Pinpoint the cell where the given text exists, returning its [X, Y] midpoint coordinate. 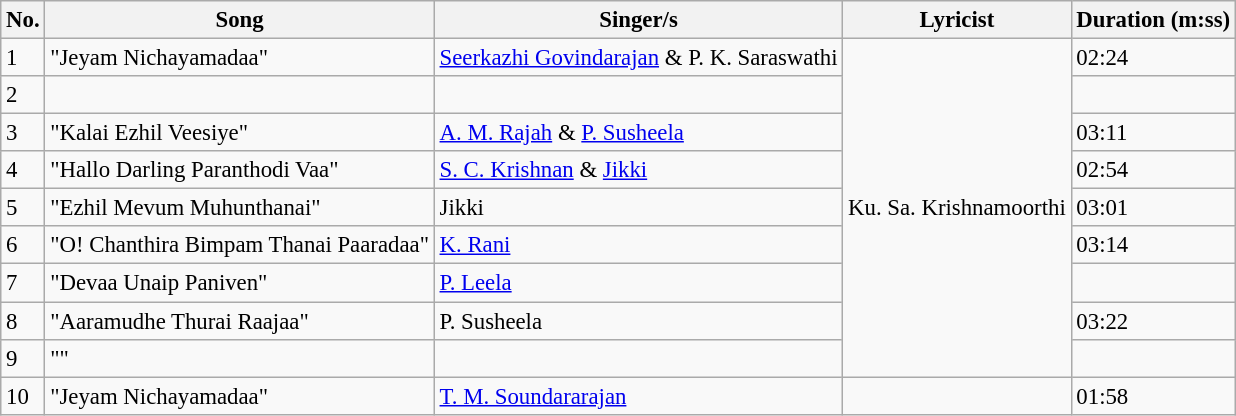
9 [23, 358]
7 [23, 283]
Ku. Sa. Krishnamoorthi [957, 208]
K. Rani [638, 245]
"Aaramudhe Thurai Raajaa" [240, 321]
"" [240, 358]
"Kalai Ezhil Veesiye" [240, 133]
03:11 [1153, 133]
03:01 [1153, 208]
"Ezhil Mevum Muhunthanai" [240, 208]
P. Leela [638, 283]
8 [23, 321]
T. M. Soundararajan [638, 396]
Song [240, 20]
2 [23, 95]
A. M. Rajah & P. Susheela [638, 133]
P. Susheela [638, 321]
Jikki [638, 208]
Duration (m:ss) [1153, 20]
10 [23, 396]
3 [23, 133]
03:14 [1153, 245]
03:22 [1153, 321]
01:58 [1153, 396]
Seerkazhi Govindarajan & P. K. Saraswathi [638, 58]
S. C. Krishnan & Jikki [638, 170]
4 [23, 170]
Singer/s [638, 20]
"Hallo Darling Paranthodi Vaa" [240, 170]
1 [23, 58]
6 [23, 245]
"Devaa Unaip Paniven" [240, 283]
02:24 [1153, 58]
"O! Chanthira Bimpam Thanai Paaradaa" [240, 245]
02:54 [1153, 170]
No. [23, 20]
5 [23, 208]
Lyricist [957, 20]
